Capture the cell that displays the provided text and extract its (x, y) central coordinate. 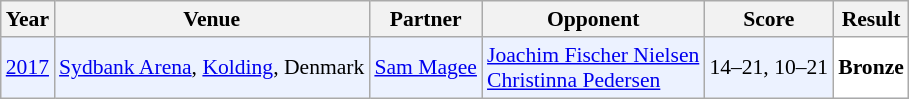
Result (871, 19)
2017 (28, 68)
Bronze (871, 68)
Year (28, 19)
Sam Magee (426, 68)
Opponent (593, 19)
Sydbank Arena, Kolding, Denmark (212, 68)
14–21, 10–21 (768, 68)
Score (768, 19)
Partner (426, 19)
Venue (212, 19)
Joachim Fischer Nielsen Christinna Pedersen (593, 68)
